Pinpoint the cell where the given text exists, returning its (x, y) midpoint coordinate. 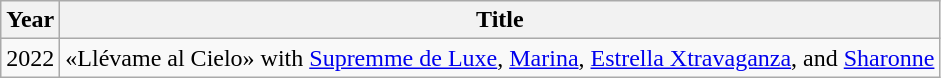
Title (500, 20)
Year (30, 20)
«Llévame al Cielo» with Supremme de Luxe, Marina, Estrella Xtravaganza, and Sharonne (500, 58)
2022 (30, 58)
